Scan for the cell matching the given text and deliver its [x, y] coordinate at center. 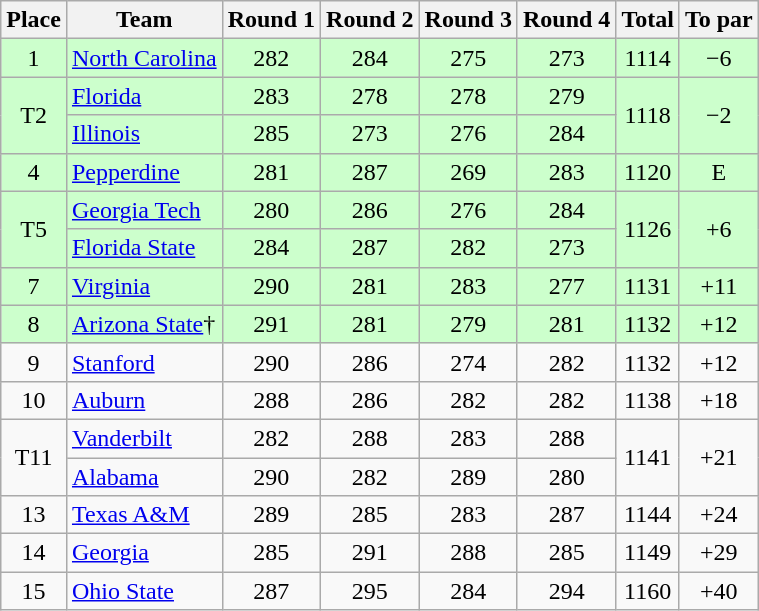
1118 [648, 115]
+21 [718, 457]
+18 [718, 400]
+40 [718, 591]
Round 3 [468, 20]
1160 [648, 591]
+11 [718, 286]
+24 [718, 515]
Georgia Tech [144, 210]
1 [34, 58]
10 [34, 400]
1114 [648, 58]
North Carolina [144, 58]
Auburn [144, 400]
275 [468, 58]
To par [718, 20]
4 [34, 172]
1144 [648, 515]
Georgia [144, 553]
Round 4 [566, 20]
15 [34, 591]
Alabama [144, 477]
Team [144, 20]
1126 [648, 229]
Texas A&M [144, 515]
T2 [34, 115]
Arizona State† [144, 324]
1141 [648, 457]
14 [34, 553]
13 [34, 515]
Ohio State [144, 591]
T5 [34, 229]
Round 2 [370, 20]
294 [566, 591]
8 [34, 324]
T11 [34, 457]
Pepperdine [144, 172]
295 [370, 591]
Round 1 [271, 20]
−6 [718, 58]
Place [34, 20]
+29 [718, 553]
269 [468, 172]
1149 [648, 553]
Florida [144, 96]
277 [566, 286]
Illinois [144, 134]
Vanderbilt [144, 438]
Total [648, 20]
9 [34, 362]
Stanford [144, 362]
Virginia [144, 286]
−2 [718, 115]
+6 [718, 229]
Florida State [144, 248]
1138 [648, 400]
1120 [648, 172]
E [718, 172]
274 [468, 362]
1131 [648, 286]
7 [34, 286]
